Scan for the cell matching the given text and deliver its (x, y) coordinate at center. 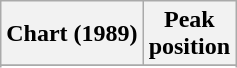
Chart (1989) (72, 34)
Peakposition (189, 34)
